Capture the cell that displays the provided text and extract its [x, y] central coordinate. 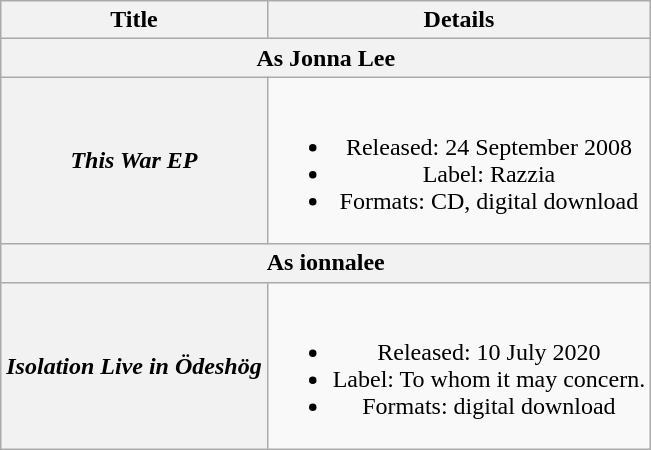
Title [134, 20]
As Jonna Lee [326, 58]
Isolation Live in Ödeshög [134, 366]
Released: 24 September 2008Label: RazziaFormats: CD, digital download [459, 160]
Details [459, 20]
Released: 10 July 2020Label: To whom it may concern.Formats: digital download [459, 366]
As ionnalee [326, 263]
This War EP [134, 160]
